Search for the cell housing the specified text and yield its [X, Y] center coordinate. 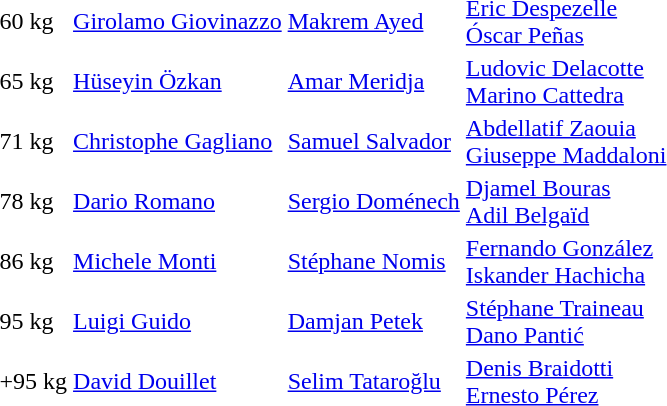
Damjan Petek [374, 322]
Christophe Gagliano [178, 142]
Sergio Doménech [374, 202]
Amar Meridja [374, 82]
Michele Monti [178, 262]
Hüseyin Özkan [178, 82]
Dario Romano [178, 202]
Luigi Guido [178, 322]
Samuel Salvador [374, 142]
Stéphane Nomis [374, 262]
